From the cell containing the given text, extract its center point as (x, y) coordinate. 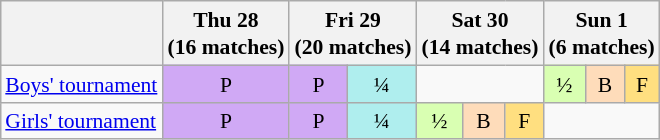
Sat 30(14 matches) (480, 33)
Sun 1(6 matches) (601, 33)
Girls' tournament (81, 120)
Thu 28(16 matches) (226, 33)
Fri 29(20 matches) (352, 33)
Boys' tournament (81, 84)
